Scan for the cell matching the given text and deliver its (X, Y) coordinate at center. 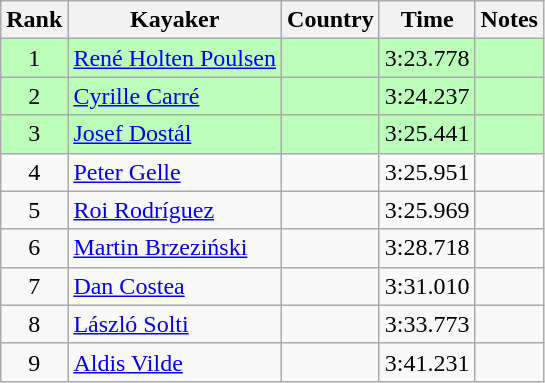
Country (331, 20)
3:23.778 (427, 58)
Notes (509, 20)
Kayaker (175, 20)
5 (34, 210)
Cyrille Carré (175, 96)
Martin Brzeziński (175, 248)
Roi Rodríguez (175, 210)
René Holten Poulsen (175, 58)
Time (427, 20)
3:25.969 (427, 210)
Peter Gelle (175, 172)
4 (34, 172)
3:25.441 (427, 134)
3:41.231 (427, 362)
Rank (34, 20)
3 (34, 134)
Aldis Vilde (175, 362)
3:24.237 (427, 96)
2 (34, 96)
3:28.718 (427, 248)
3:25.951 (427, 172)
László Solti (175, 324)
Dan Costea (175, 286)
3:33.773 (427, 324)
6 (34, 248)
8 (34, 324)
7 (34, 286)
1 (34, 58)
Josef Dostál (175, 134)
3:31.010 (427, 286)
9 (34, 362)
